Locate the cell with the specified text and output its (X, Y) center coordinate. 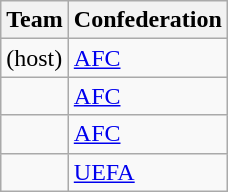
Confederation (148, 20)
Team (35, 20)
(host) (35, 58)
UEFA (148, 172)
